Search for the cell housing the specified text and yield its [x, y] center coordinate. 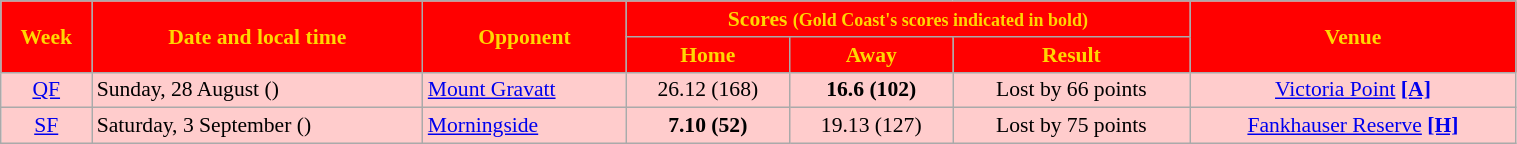
Date and local time [258, 36]
Lost by 66 points [1072, 90]
Lost by 75 points [1072, 126]
26.12 (168) [708, 90]
7.10 (52) [708, 126]
19.13 (127) [870, 126]
Scores (Gold Coast's scores indicated in bold) [908, 19]
QF [46, 90]
Away [870, 55]
Opponent [524, 36]
Victoria Point [A] [1353, 90]
16.6 (102) [870, 90]
Saturday, 3 September () [258, 126]
Week [46, 36]
Mount Gravatt [524, 90]
Fankhauser Reserve [H] [1353, 126]
Home [708, 55]
Sunday, 28 August () [258, 90]
SF [46, 126]
Result [1072, 55]
Morningside [524, 126]
Venue [1353, 36]
